Capture the cell that displays the provided text and extract its [x, y] central coordinate. 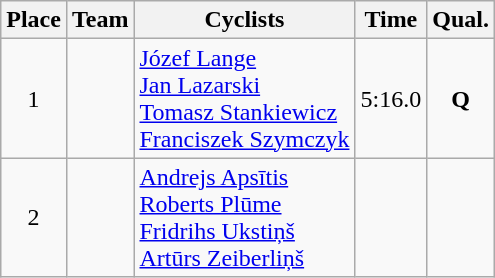
1 [34, 98]
Andrejs Apsītis Roberts Plūme Fridrihs Ukstiņš Artūrs Zeiberliņš [244, 218]
Q [461, 98]
5:16.0 [391, 98]
2 [34, 218]
Qual. [461, 20]
Józef Lange Jan Lazarski Tomasz Stankiewicz Franciszek Szymczyk [244, 98]
Place [34, 20]
Team [100, 20]
Time [391, 20]
Cyclists [244, 20]
